From the cell containing the given text, extract its center point as [X, Y] coordinate. 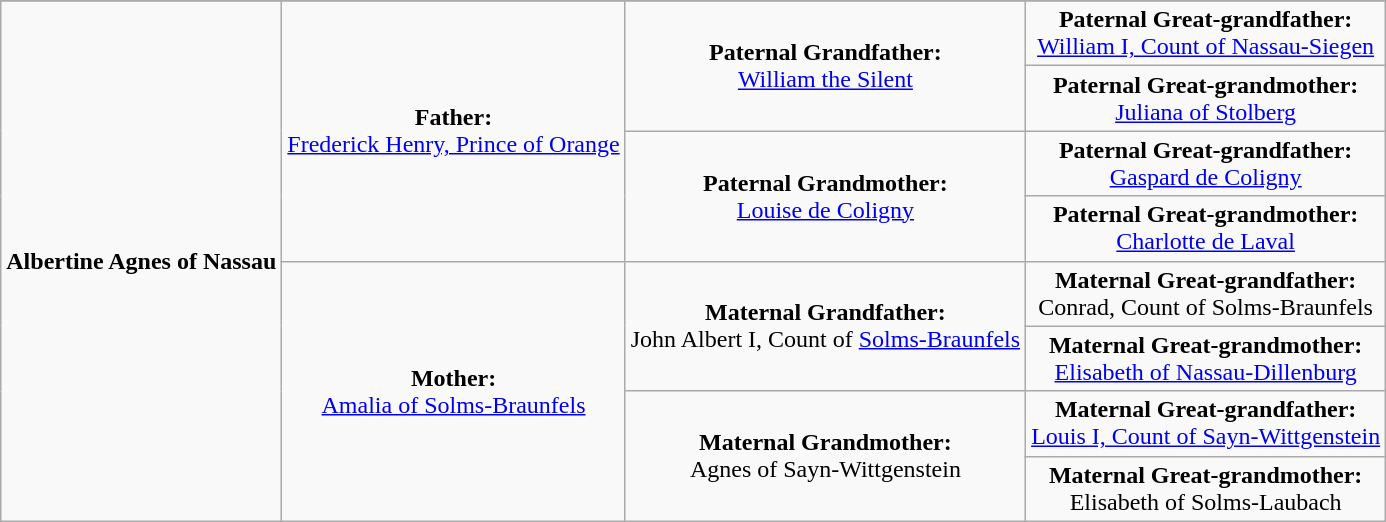
Albertine Agnes of Nassau [142, 261]
Maternal Great-grandmother:Elisabeth of Solms-Laubach [1206, 488]
Maternal Great-grandfather:Louis I, Count of Sayn-Wittgenstein [1206, 424]
Mother:Amalia of Solms-Braunfels [454, 391]
Paternal Grandfather:William the Silent [825, 66]
Maternal Great-grandfather:Conrad, Count of Solms-Braunfels [1206, 294]
Maternal Great-grandmother:Elisabeth of Nassau-Dillenburg [1206, 358]
Paternal Great-grandfather:Gaspard de Coligny [1206, 164]
Paternal Great-grandmother:Juliana of Stolberg [1206, 98]
Paternal Grandmother:Louise de Coligny [825, 196]
Maternal Grandfather:John Albert I, Count of Solms-Braunfels [825, 326]
Paternal Great-grandfather:William I, Count of Nassau-Siegen [1206, 34]
Maternal Grandmother:Agnes of Sayn-Wittgenstein [825, 456]
Paternal Great-grandmother:Charlotte de Laval [1206, 228]
Father:Frederick Henry, Prince of Orange [454, 131]
